Return (X, Y) of the center of cell containing provided text 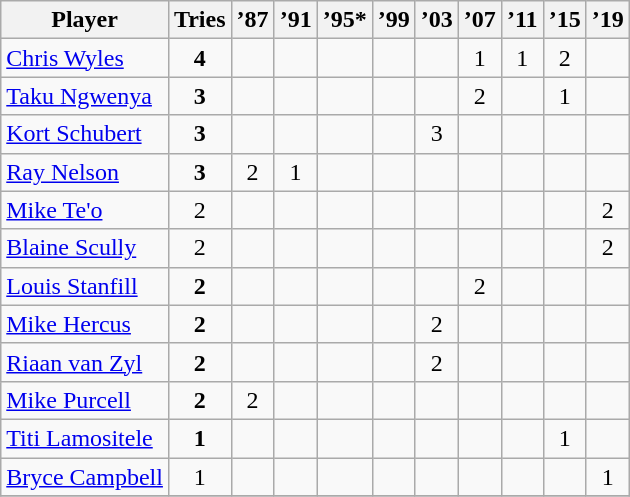
Blaine Scully (85, 248)
Kort Schubert (85, 134)
’15 (564, 20)
Player (85, 20)
’91 (296, 20)
’07 (480, 20)
Ray Nelson (85, 172)
Mike Te'o (85, 210)
4 (200, 58)
Mike Hercus (85, 324)
Titi Lamositele (85, 438)
’99 (394, 20)
Chris Wyles (85, 58)
Mike Purcell (85, 400)
Louis Stanfill (85, 286)
Tries (200, 20)
’03 (436, 20)
’87 (252, 20)
Bryce Campbell (85, 477)
Riaan van Zyl (85, 362)
’19 (608, 20)
’11 (522, 20)
’95* (344, 20)
Taku Ngwenya (85, 96)
